Detect which cell encompasses the target text, then output its [x, y] center coordinate. 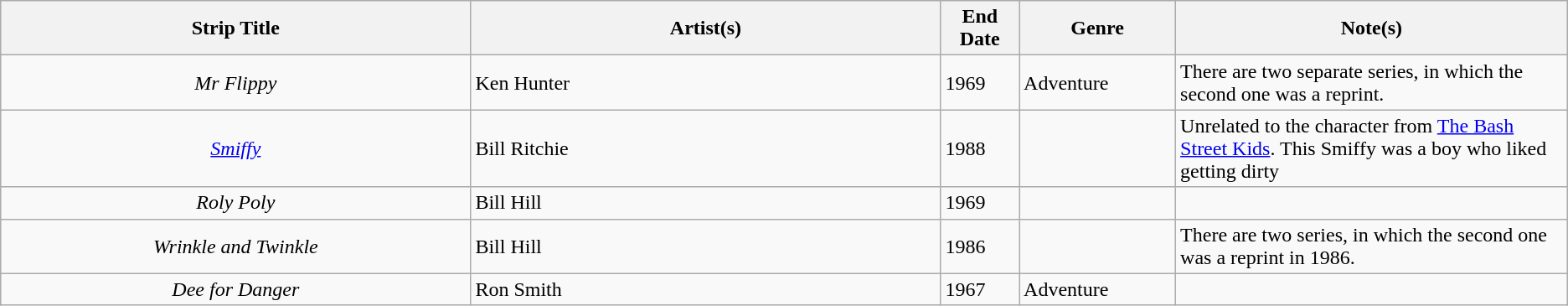
Mr Flippy [236, 82]
Note(s) [1372, 29]
Bill Ritchie [705, 148]
Wrinkle and Twinkle [236, 246]
There are two separate series, in which the second one was a reprint. [1372, 82]
Dee for Danger [236, 289]
Smiffy [236, 148]
Ron Smith [705, 289]
End Date [980, 29]
Strip Title [236, 29]
Roly Poly [236, 203]
1986 [980, 246]
Artist(s) [705, 29]
1988 [980, 148]
1967 [980, 289]
Genre [1097, 29]
Unrelated to the character from The Bash Street Kids. This Smiffy was a boy who liked getting dirty [1372, 148]
Ken Hunter [705, 82]
There are two series, in which the second one was a reprint in 1986. [1372, 246]
